From the cell containing the given text, extract its center point as [X, Y] coordinate. 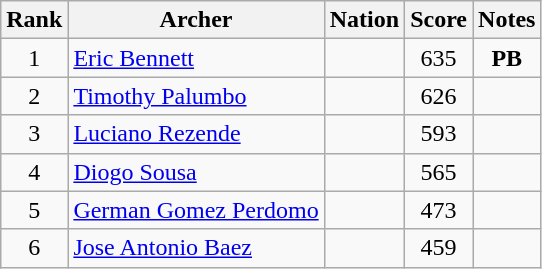
Jose Antonio Baez [196, 248]
1 [34, 58]
PB [507, 58]
626 [439, 96]
Nation [364, 20]
5 [34, 210]
3 [34, 134]
German Gomez Perdomo [196, 210]
Timothy Palumbo [196, 96]
459 [439, 248]
2 [34, 96]
565 [439, 172]
Archer [196, 20]
Rank [34, 20]
Diogo Sousa [196, 172]
Eric Bennett [196, 58]
Notes [507, 20]
6 [34, 248]
635 [439, 58]
593 [439, 134]
4 [34, 172]
Score [439, 20]
Luciano Rezende [196, 134]
473 [439, 210]
